Detect which cell encompasses the target text, then output its (x, y) center coordinate. 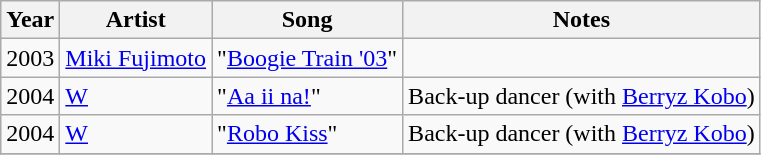
"Aa ii na!" (308, 96)
Year (30, 20)
"Boogie Train '03" (308, 58)
"Robo Kiss" (308, 134)
2003 (30, 58)
Artist (136, 20)
Notes (582, 20)
Miki Fujimoto (136, 58)
Song (308, 20)
